From the cell containing the given text, extract its center point as (X, Y) coordinate. 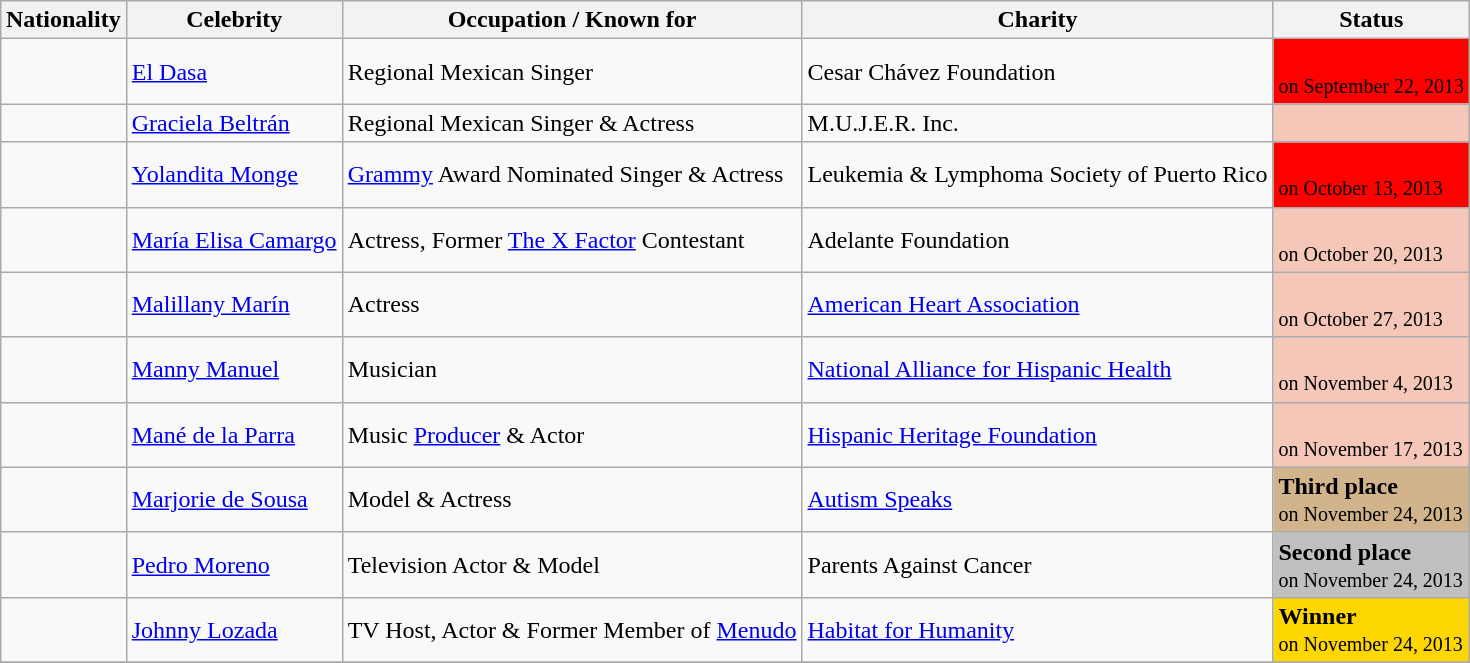
Marjorie de Sousa (234, 500)
Graciela Beltrán (234, 123)
Celebrity (234, 20)
National Alliance for Hispanic Health (1038, 370)
on October 20, 2013 (1372, 240)
American Heart Association (1038, 304)
Television Actor & Model (572, 564)
Parents Against Cancer (1038, 564)
Cesar Chávez Foundation (1038, 72)
Musician (572, 370)
Habitat for Humanity (1038, 630)
Regional Mexican Singer & Actress (572, 123)
Mané de la Parra (234, 434)
Second placeon November 24, 2013 (1372, 564)
Malillany Marín (234, 304)
Actress (572, 304)
Grammy Award Nominated Singer & Actress (572, 174)
Actress, Former The X Factor Contestant (572, 240)
Autism Speaks (1038, 500)
Winneron November 24, 2013 (1372, 630)
Adelante Foundation (1038, 240)
Leukemia & Lymphoma Society of Puerto Rico (1038, 174)
Music Producer & Actor (572, 434)
M.U.J.E.R. Inc. (1038, 123)
Charity (1038, 20)
on October 27, 2013 (1372, 304)
TV Host, Actor & Former Member of Menudo (572, 630)
María Elisa Camargo (234, 240)
Pedro Moreno (234, 564)
Third placeon November 24, 2013 (1372, 500)
Manny Manuel (234, 370)
on November 4, 2013 (1372, 370)
Status (1372, 20)
Johnny Lozada (234, 630)
El Dasa (234, 72)
Occupation / Known for (572, 20)
Hispanic Heritage Foundation (1038, 434)
Regional Mexican Singer (572, 72)
Yolandita Monge (234, 174)
on October 13, 2013 (1372, 174)
on November 17, 2013 (1372, 434)
Model & Actress (572, 500)
Nationality (63, 20)
on September 22, 2013 (1372, 72)
